Return (x, y) of the center of cell containing provided text 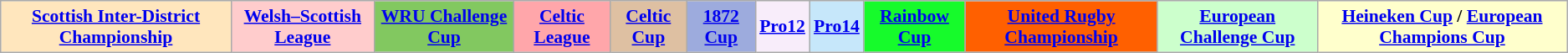
Pro14 (836, 27)
1872 Cup (722, 27)
Welsh–Scottish League (303, 27)
Pro12 (783, 27)
Celtic Cup (648, 27)
Rainbow Cup (915, 27)
Scottish Inter-District Championship (116, 27)
Celtic League (562, 27)
Heineken Cup / European Champions Cup (1442, 27)
European Challenge Cup (1238, 27)
United Rugby Championship (1061, 27)
WRU Challenge Cup (443, 27)
